Return (x, y) of the center of cell containing provided text 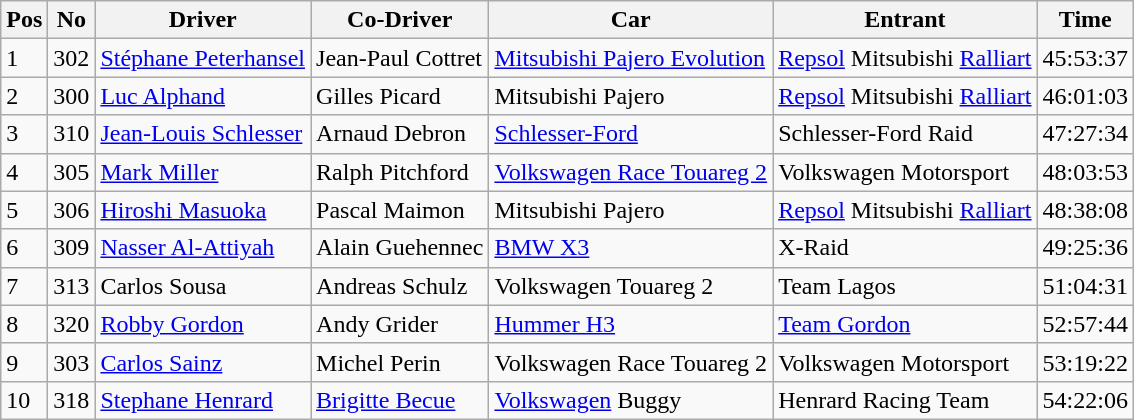
Stephane Henrard (203, 400)
318 (72, 400)
No (72, 20)
8 (24, 324)
Mark Miller (203, 172)
10 (24, 400)
Andreas Schulz (400, 286)
51:04:31 (1085, 286)
6 (24, 248)
320 (72, 324)
7 (24, 286)
Carlos Sousa (203, 286)
Volkswagen Touareg 2 (631, 286)
Co-Driver (400, 20)
Pos (24, 20)
Gilles Picard (400, 96)
BMW X3 (631, 248)
45:53:37 (1085, 58)
Michel Perin (400, 362)
53:19:22 (1085, 362)
3 (24, 134)
309 (72, 248)
48:03:53 (1085, 172)
Andy Grider (400, 324)
52:57:44 (1085, 324)
9 (24, 362)
Luc Alphand (203, 96)
Volkswagen Buggy (631, 400)
Arnaud Debron (400, 134)
Stéphane Peterhansel (203, 58)
305 (72, 172)
Entrant (905, 20)
Time (1085, 20)
Hiroshi Masuoka (203, 210)
Ralph Pitchford (400, 172)
Carlos Sainz (203, 362)
Team Lagos (905, 286)
46:01:03 (1085, 96)
Nasser Al-Attiyah (203, 248)
Schlesser-Ford Raid (905, 134)
Henrard Racing Team (905, 400)
4 (24, 172)
Schlesser-Ford (631, 134)
Alain Guehennec (400, 248)
Pascal Maimon (400, 210)
5 (24, 210)
300 (72, 96)
313 (72, 286)
303 (72, 362)
Mitsubishi Pajero Evolution (631, 58)
47:27:34 (1085, 134)
54:22:06 (1085, 400)
Team Gordon (905, 324)
X-Raid (905, 248)
Robby Gordon (203, 324)
306 (72, 210)
Jean-Louis Schlesser (203, 134)
2 (24, 96)
1 (24, 58)
Car (631, 20)
Driver (203, 20)
49:25:36 (1085, 248)
302 (72, 58)
Brigitte Becue (400, 400)
48:38:08 (1085, 210)
Hummer H3 (631, 324)
Jean-Paul Cottret (400, 58)
310 (72, 134)
